Extract the [x, y] coordinate from the center of the cell holding the provided text.  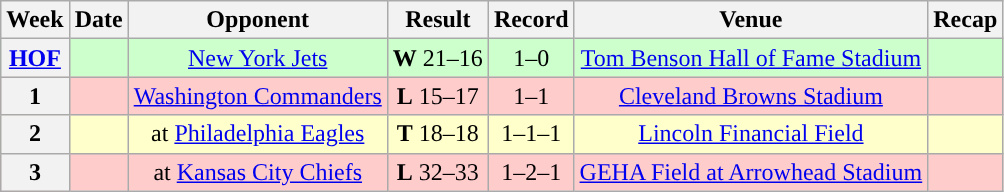
1–1 [531, 96]
Washington Commanders [258, 96]
Venue [751, 20]
Opponent [258, 20]
1–2–1 [531, 172]
W 21–16 [438, 58]
at Philadelphia Eagles [258, 134]
HOF [35, 58]
1 [35, 96]
Result [438, 20]
2 [35, 134]
3 [35, 172]
at Kansas City Chiefs [258, 172]
Tom Benson Hall of Fame Stadium [751, 58]
Lincoln Financial Field [751, 134]
1–0 [531, 58]
Cleveland Browns Stadium [751, 96]
L 32–33 [438, 172]
L 15–17 [438, 96]
Date [98, 20]
1–1–1 [531, 134]
Record [531, 20]
Recap [966, 20]
New York Jets [258, 58]
GEHA Field at Arrowhead Stadium [751, 172]
T 18–18 [438, 134]
Week [35, 20]
